Return (X, Y) of the center of cell containing provided text 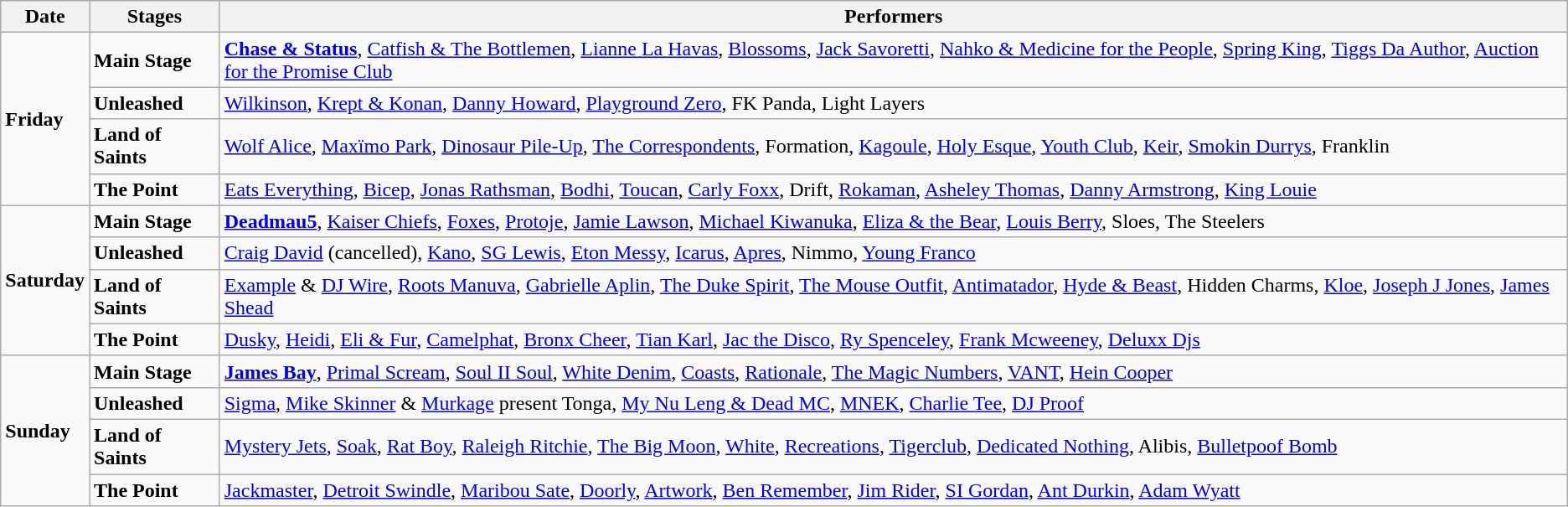
Sigma, Mike Skinner & Murkage present Tonga, My Nu Leng & Dead MC, MNEK, Charlie Tee, DJ Proof (893, 403)
Deadmau5, Kaiser Chiefs, Foxes, Protoje, Jamie Lawson, Michael Kiwanuka, Eliza & the Bear, Louis Berry, Sloes, The Steelers (893, 221)
Dusky, Heidi, Eli & Fur, Camelphat, Bronx Cheer, Tian Karl, Jac the Disco, Ry Spenceley, Frank Mcweeney, Deluxx Djs (893, 339)
James Bay, Primal Scream, Soul II Soul, White Denim, Coasts, Rationale, The Magic Numbers, VANT, Hein Cooper (893, 371)
Saturday (45, 280)
Mystery Jets, Soak, Rat Boy, Raleigh Ritchie, The Big Moon, White, Recreations, Tigerclub, Dedicated Nothing, Alibis, Bulletpoof Bomb (893, 446)
Craig David (cancelled), Kano, SG Lewis, Eton Messy, Icarus, Apres, Nimmo, Young Franco (893, 253)
Date (45, 17)
Jackmaster, Detroit Swindle, Maribou Sate, Doorly, Artwork, Ben Remember, Jim Rider, SI Gordan, Ant Durkin, Adam Wyatt (893, 490)
Eats Everything, Bicep, Jonas Rathsman, Bodhi, Toucan, Carly Foxx, Drift, Rokaman, Asheley Thomas, Danny Armstrong, King Louie (893, 189)
Performers (893, 17)
Stages (154, 17)
Wolf Alice, Maxïmo Park, Dinosaur Pile-Up, The Correspondents, Formation, Kagoule, Holy Esque, Youth Club, Keir, Smokin Durrys, Franklin (893, 146)
Wilkinson, Krept & Konan, Danny Howard, Playground Zero, FK Panda, Light Layers (893, 103)
Friday (45, 119)
Sunday (45, 431)
